Locate the cell with the specified text and output its [x, y] center coordinate. 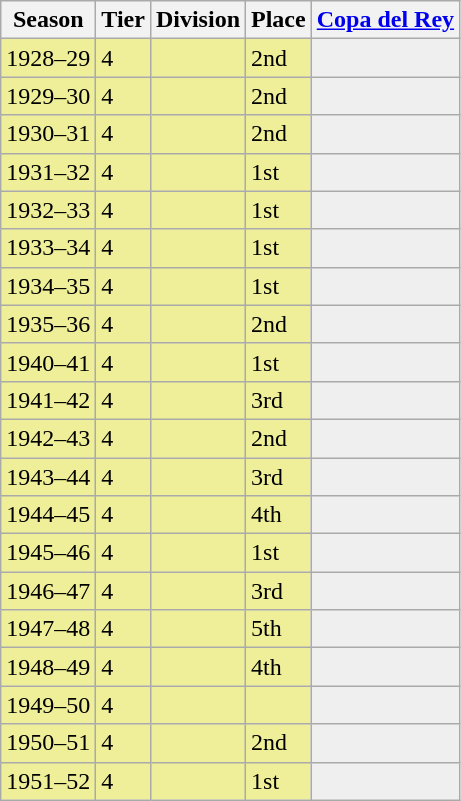
1944–45 [48, 515]
Season [48, 20]
1945–46 [48, 553]
1943–44 [48, 477]
Division [198, 20]
1928–29 [48, 58]
1932–33 [48, 210]
1929–30 [48, 96]
1947–48 [48, 629]
1951–52 [48, 781]
1933–34 [48, 248]
Tier [124, 20]
1950–51 [48, 743]
1935–36 [48, 324]
1940–41 [48, 362]
1930–31 [48, 134]
Copa del Rey [385, 20]
1941–42 [48, 400]
1948–49 [48, 667]
1946–47 [48, 591]
1934–35 [48, 286]
Place [279, 20]
5th [279, 629]
1942–43 [48, 438]
1931–32 [48, 172]
1949–50 [48, 705]
